Identify which cell holds the provided text, then report its [x, y] central coordinate. 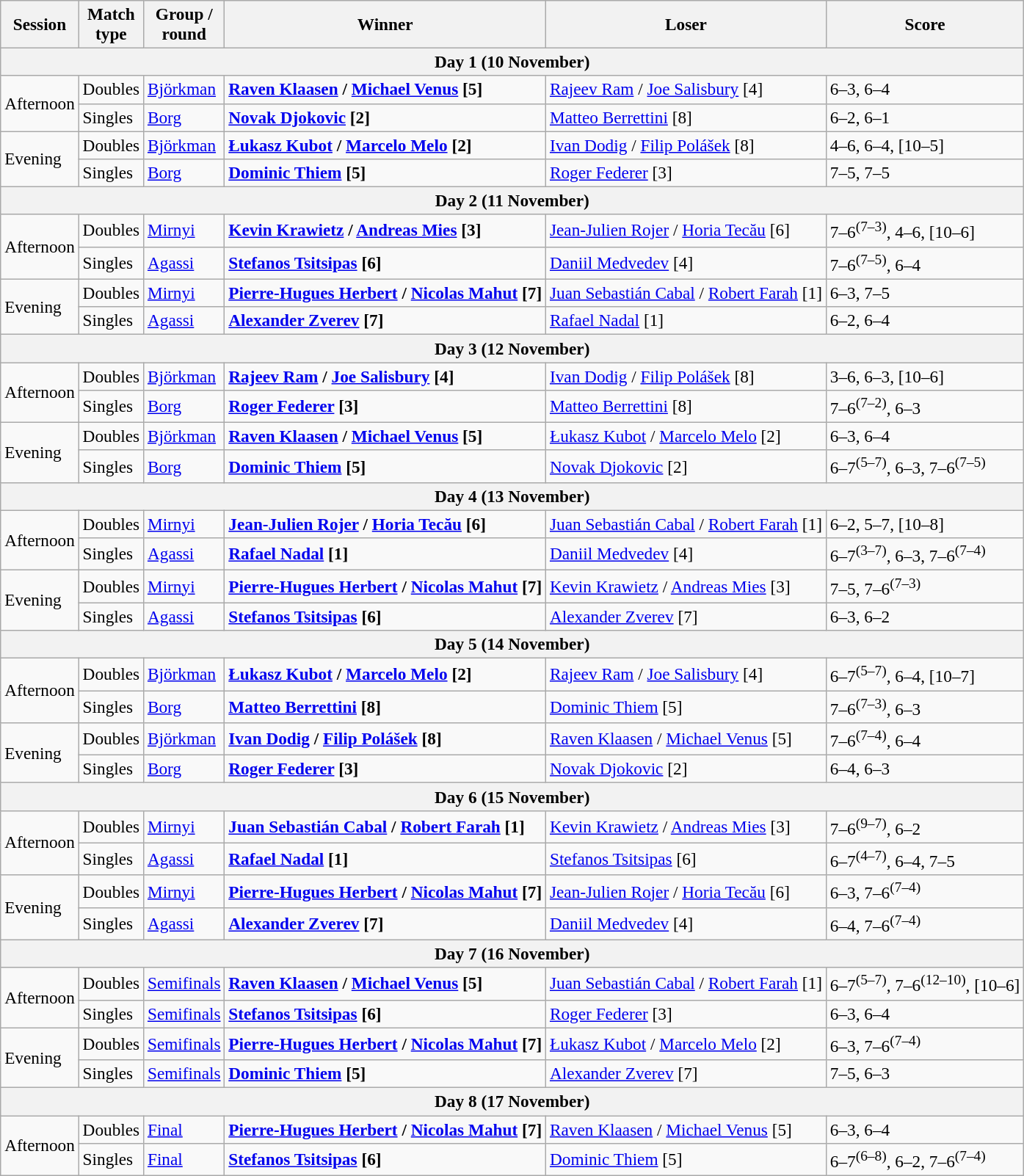
Day 7 (16 November) [512, 954]
6–7(3–7), 6–3, 7–6(7–4) [925, 553]
7–6(7–2), 6–3 [925, 406]
Day 5 (14 November) [512, 644]
7–6(7–5), 6–4 [925, 263]
Day 6 (15 November) [512, 796]
Loser [686, 23]
6–7(5–7), 6–3, 7–6(7–5) [925, 466]
6–4, 7–6(7–4) [925, 923]
6–7(5–7), 6–4, [10–7] [925, 674]
6–2, 5–7, [10–8] [925, 524]
6–7(4–7), 6–4, 7–5 [925, 859]
7–5, 6–3 [925, 1073]
6–2, 6–4 [925, 321]
6–4, 6–3 [925, 769]
Day 3 (12 November) [512, 348]
Session [40, 23]
4–6, 6–4, [10–5] [925, 145]
7–5, 7–6(7–3) [925, 586]
Match type [111, 23]
3–6, 6–3, [10–6] [925, 376]
6–2, 6–1 [925, 117]
7–6(7–4), 6–4 [925, 738]
7–6(7–3), 4–6, [10–6] [925, 231]
7–5, 7–5 [925, 173]
Day 4 (13 November) [512, 496]
Winner [385, 23]
Day 2 (11 November) [512, 200]
6–7(6–8), 6–2, 7–6(7–4) [925, 1159]
6–7(5–7), 7–6(12–10), [10–6] [925, 984]
Score [925, 23]
Day 1 (10 November) [512, 62]
6–3, 7–5 [925, 293]
Day 8 (17 November) [512, 1101]
6–3, 6–2 [925, 616]
7–6(9–7), 6–2 [925, 827]
Group / round [184, 23]
7–6(7–3), 6–3 [925, 706]
